Find where the given text appears and provide that cell's center as (X, Y) coordinate. 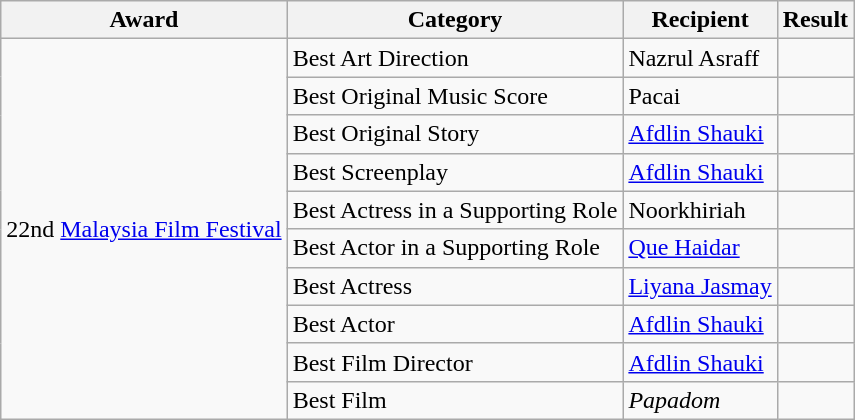
Best Actress (455, 286)
Best Film Director (455, 362)
Best Actor (455, 324)
22nd Malaysia Film Festival (144, 230)
Best Film (455, 400)
Liyana Jasmay (700, 286)
Best Actress in a Supporting Role (455, 210)
Nazrul Asraff (700, 58)
Best Original Music Score (455, 96)
Best Original Story (455, 134)
Best Art Direction (455, 58)
Best Actor in a Supporting Role (455, 248)
Award (144, 20)
Recipient (700, 20)
Best Screenplay (455, 172)
Que Haidar (700, 248)
Category (455, 20)
Result (815, 20)
Noorkhiriah (700, 210)
Pacai (700, 96)
Papadom (700, 400)
